Output the (X, Y) coordinate of the center of the cell containing the given text.  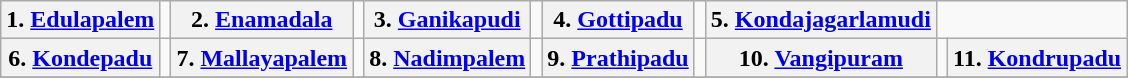
1. Edulapalem (80, 20)
4. Gottipadu (618, 20)
8. Nadimpalem (448, 58)
2. Enamadala (262, 20)
9. Prathipadu (618, 58)
7. Mallayapalem (262, 58)
6. Kondepadu (80, 58)
5. Kondajagarlamudi (820, 20)
3. Ganikapudi (448, 20)
10. Vangipuram (820, 58)
11. Kondrupadu (1036, 58)
